For the text-containing cell, return its midpoint in [X, Y] coordinate format. 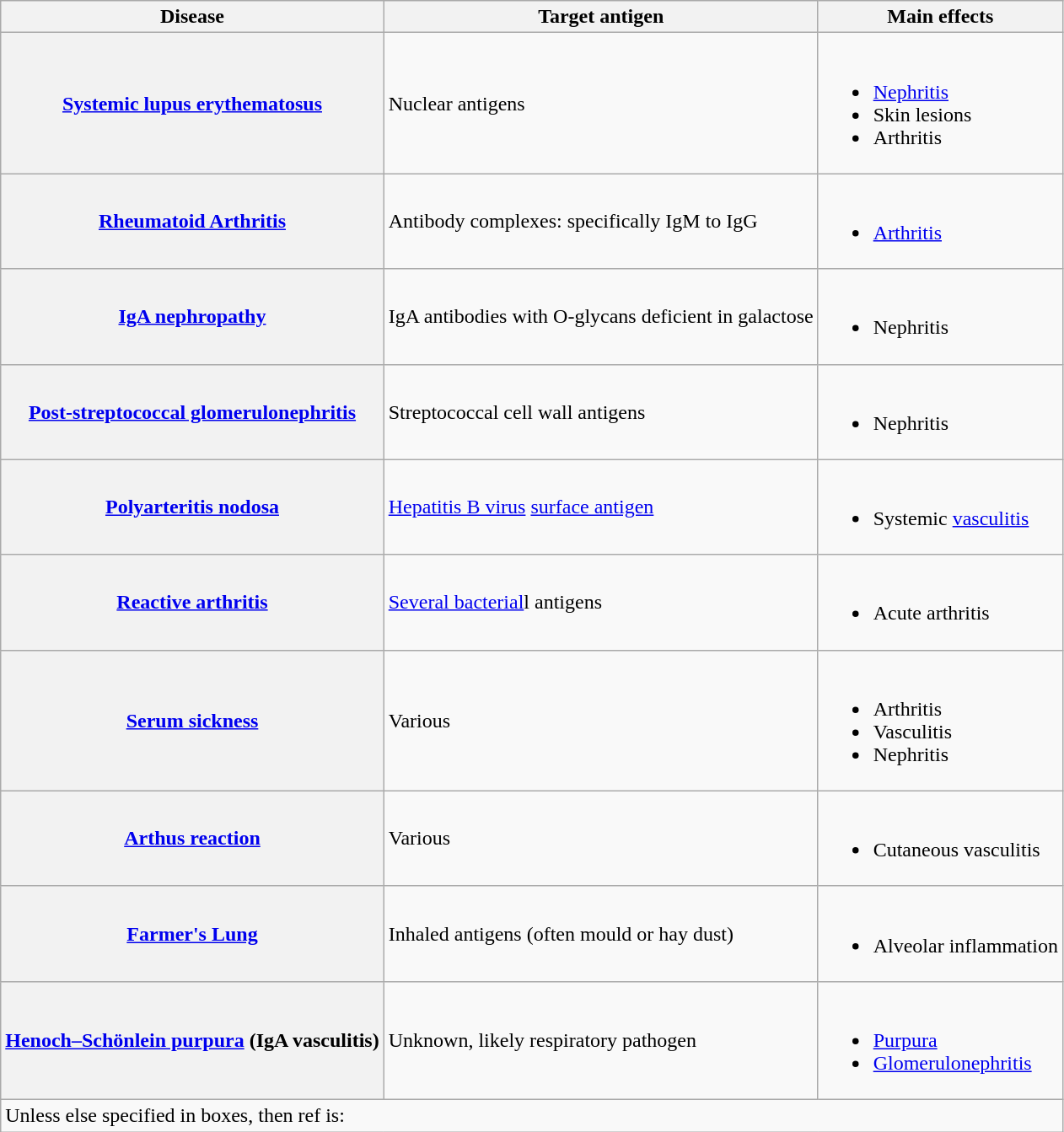
Rheumatoid Arthritis [192, 221]
Systemic vasculitis [940, 507]
Main effects [940, 17]
Cutaneous vasculitis [940, 838]
Post-streptococcal glomerulonephritis [192, 411]
Polyarteritis nodosa [192, 507]
Reactive arthritis [192, 602]
Serum sickness [192, 720]
IgA antibodies with O-glycans deficient in galactose [600, 317]
Inhaled antigens (often mould or hay dust) [600, 934]
Streptococcal cell wall antigens [600, 411]
Acute arthritis [940, 602]
Alveolar inflammation [940, 934]
Farmer's Lung [192, 934]
Henoch–Schönlein purpura (IgA vasculitis) [192, 1040]
IgA nephropathy [192, 317]
PurpuraGlomerulonephritis [940, 1040]
Antibody complexes: specifically IgM to IgG [600, 221]
NephritisSkin lesionsArthritis [940, 103]
Systemic lupus erythematosus [192, 103]
Nuclear antigens [600, 103]
Hepatitis B virus surface antigen [600, 507]
Unknown, likely respiratory pathogen [600, 1040]
Arthus reaction [192, 838]
Target antigen [600, 17]
Several bacteriall antigens [600, 602]
Unless else specified in boxes, then ref is: [532, 1115]
ArthritisVasculitisNephritis [940, 720]
Disease [192, 17]
Arthritis [940, 221]
